Find where the given text appears and provide that cell's center as (X, Y) coordinate. 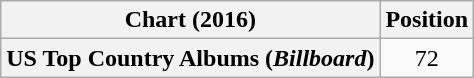
Position (427, 20)
Chart (2016) (190, 20)
72 (427, 58)
US Top Country Albums (Billboard) (190, 58)
